Pinpoint the cell where the given text exists, returning its [X, Y] midpoint coordinate. 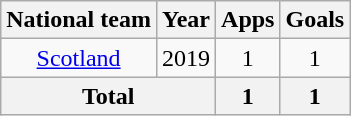
Goals [315, 20]
Apps [248, 20]
Total [108, 96]
Scotland [79, 58]
Year [186, 20]
2019 [186, 58]
National team [79, 20]
